Return the [x, y] coordinate for the center point of the cell that contains the specified text.  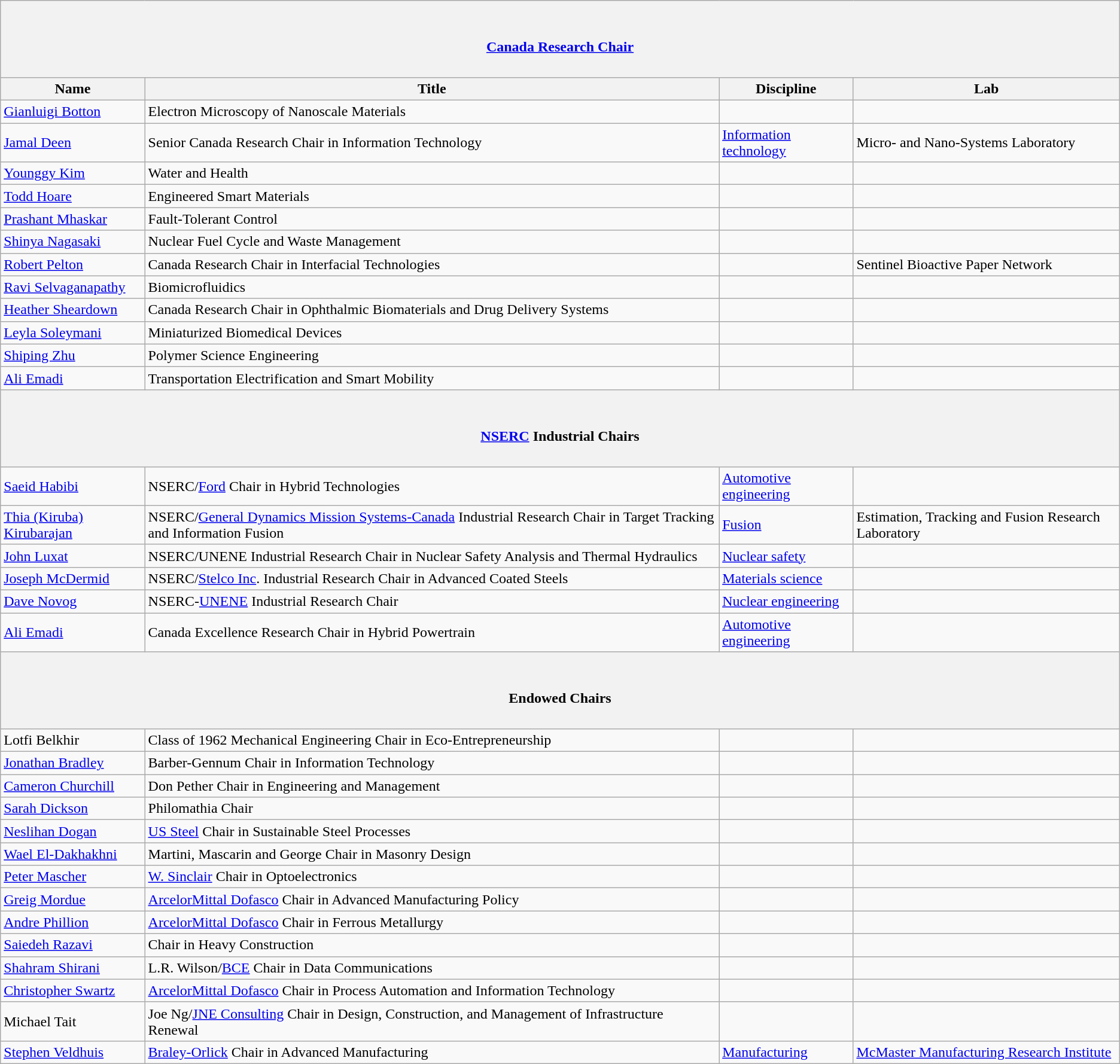
Andre Phillion [73, 922]
Endowed Chairs [560, 690]
McMaster Manufacturing Research Institute [986, 1052]
Martini, Mascarin and George Chair in Masonry Design [432, 854]
Shiping Zhu [73, 355]
Younggy Kim [73, 173]
NSERC Industrial Chairs [560, 428]
Micro- and Nano-Systems Laboratory [986, 142]
Stephen Veldhuis [73, 1052]
ArcelorMittal Dofasco Chair in Advanced Manufacturing Policy [432, 900]
Nuclear engineering [786, 602]
Heather Sheardown [73, 310]
Don Pether Chair in Engineering and Management [432, 786]
Biomicrofluidics [432, 287]
Dave Novog [73, 602]
Transportation Electrification and Smart Mobility [432, 378]
NSERC/UNENE Industrial Research Chair in Nuclear Safety Analysis and Thermal Hydraulics [432, 556]
Jamal Deen [73, 142]
Peter Mascher [73, 877]
Barber-Gennum Chair in Information Technology [432, 763]
Greig Mordue [73, 900]
Chair in Heavy Construction [432, 945]
Canada Research Chair in Ophthalmic Biomaterials and Drug Delivery Systems [432, 310]
NSERC/Ford Chair in Hybrid Technologies [432, 486]
Water and Health [432, 173]
Title [432, 89]
Fault-Tolerant Control [432, 219]
Canada Research Chair [560, 39]
ArcelorMittal Dofasco Chair in Ferrous Metallurgy [432, 922]
Sarah Dickson [73, 809]
ArcelorMittal Dofasco Chair in Process Automation and Information Technology [432, 990]
Discipline [786, 89]
Information technology [786, 142]
Joe Ng/JNE Consulting Chair in Design, Construction, and Management of Infrastructure Renewal [432, 1022]
Nuclear Fuel Cycle and Waste Management [432, 242]
Braley-Orlick Chair in Advanced Manufacturing [432, 1052]
NSERC/Stelco Inc. Industrial Research Chair in Advanced Coated Steels [432, 578]
Wael El-Dakhakhni [73, 854]
Leyla Soleymani [73, 333]
Robert Pelton [73, 264]
Jonathan Bradley [73, 763]
Name [73, 89]
Ravi Selvaganapathy [73, 287]
Estimation, Tracking and Fusion Research Laboratory [986, 525]
John Luxat [73, 556]
L.R. Wilson/BCE Chair in Data Communications [432, 968]
Senior Canada Research Chair in Information Technology [432, 142]
Michael Tait [73, 1022]
US Steel Chair in Sustainable Steel Processes [432, 831]
Gianluigi Botton [73, 112]
Joseph McDermid [73, 578]
Thia (Kiruba) Kirubarajan [73, 525]
Class of 1962 Mechanical Engineering Chair in Eco-Entrepreneurship [432, 740]
Miniaturized Biomedical Devices [432, 333]
Prashant Mhaskar [73, 219]
Christopher Swartz [73, 990]
Sentinel Bioactive Paper Network [986, 264]
Lotfi Belkhir [73, 740]
Philomathia Chair [432, 809]
Engineered Smart Materials [432, 196]
Lab [986, 89]
Cameron Churchill [73, 786]
Materials science [786, 578]
Nuclear safety [786, 556]
NSERC-UNENE Industrial Research Chair [432, 602]
Shahram Shirani [73, 968]
Canada Excellence Research Chair in Hybrid Powertrain [432, 633]
Electron Microscopy of Nanoscale Materials [432, 112]
Shinya Nagasaki [73, 242]
W. Sinclair Chair in Optoelectronics [432, 877]
Canada Research Chair in Interfacial Technologies [432, 264]
Manufacturing [786, 1052]
Neslihan Dogan [73, 831]
Fusion [786, 525]
Saeid Habibi [73, 486]
NSERC/General Dynamics Mission Systems-Canada Industrial Research Chair in Target Tracking and Information Fusion [432, 525]
Todd Hoare [73, 196]
Polymer Science Engineering [432, 355]
Saiedeh Razavi [73, 945]
